From the cell containing the given text, extract its center point as (X, Y) coordinate. 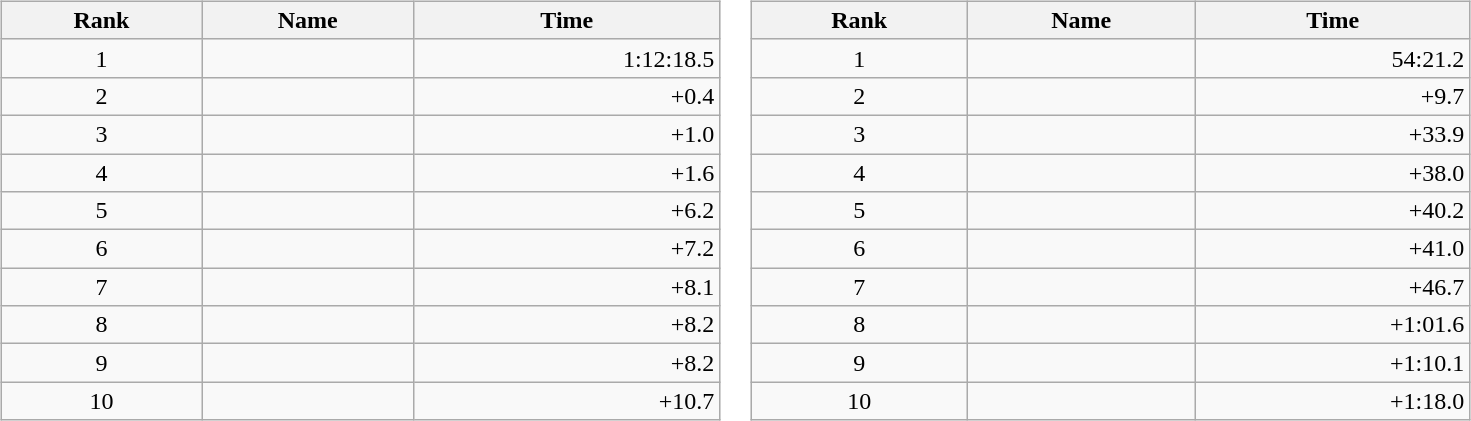
1:12:18.5 (567, 58)
+0.4 (567, 96)
+40.2 (1333, 211)
+10.7 (567, 401)
+6.2 (567, 211)
54:21.2 (1333, 58)
+33.9 (1333, 134)
+1:01.6 (1333, 325)
+41.0 (1333, 249)
+1:10.1 (1333, 363)
+8.1 (567, 287)
+1.6 (567, 173)
+38.0 (1333, 173)
+1:18.0 (1333, 401)
+46.7 (1333, 287)
+9.7 (1333, 96)
+1.0 (567, 134)
+7.2 (567, 249)
